Locate the cell with the specified text and output its (X, Y) center coordinate. 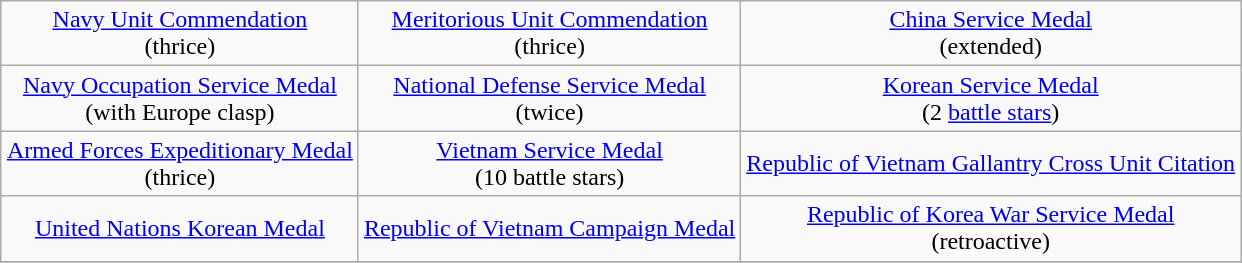
United Nations Korean Medal (180, 228)
China Service Medal(extended) (991, 34)
Vietnam Service Medal(10 battle stars) (549, 164)
Republic of Vietnam Campaign Medal (549, 228)
Navy Unit Commendation(thrice) (180, 34)
Armed Forces Expeditionary Medal(thrice) (180, 164)
National Defense Service Medal(twice) (549, 98)
Navy Occupation Service Medal(with Europe clasp) (180, 98)
Meritorious Unit Commendation(thrice) (549, 34)
Republic of Korea War Service Medal(retroactive) (991, 228)
Republic of Vietnam Gallantry Cross Unit Citation (991, 164)
Korean Service Medal(2 battle stars) (991, 98)
